Output the [x, y] coordinate of the center of the cell containing the given text.  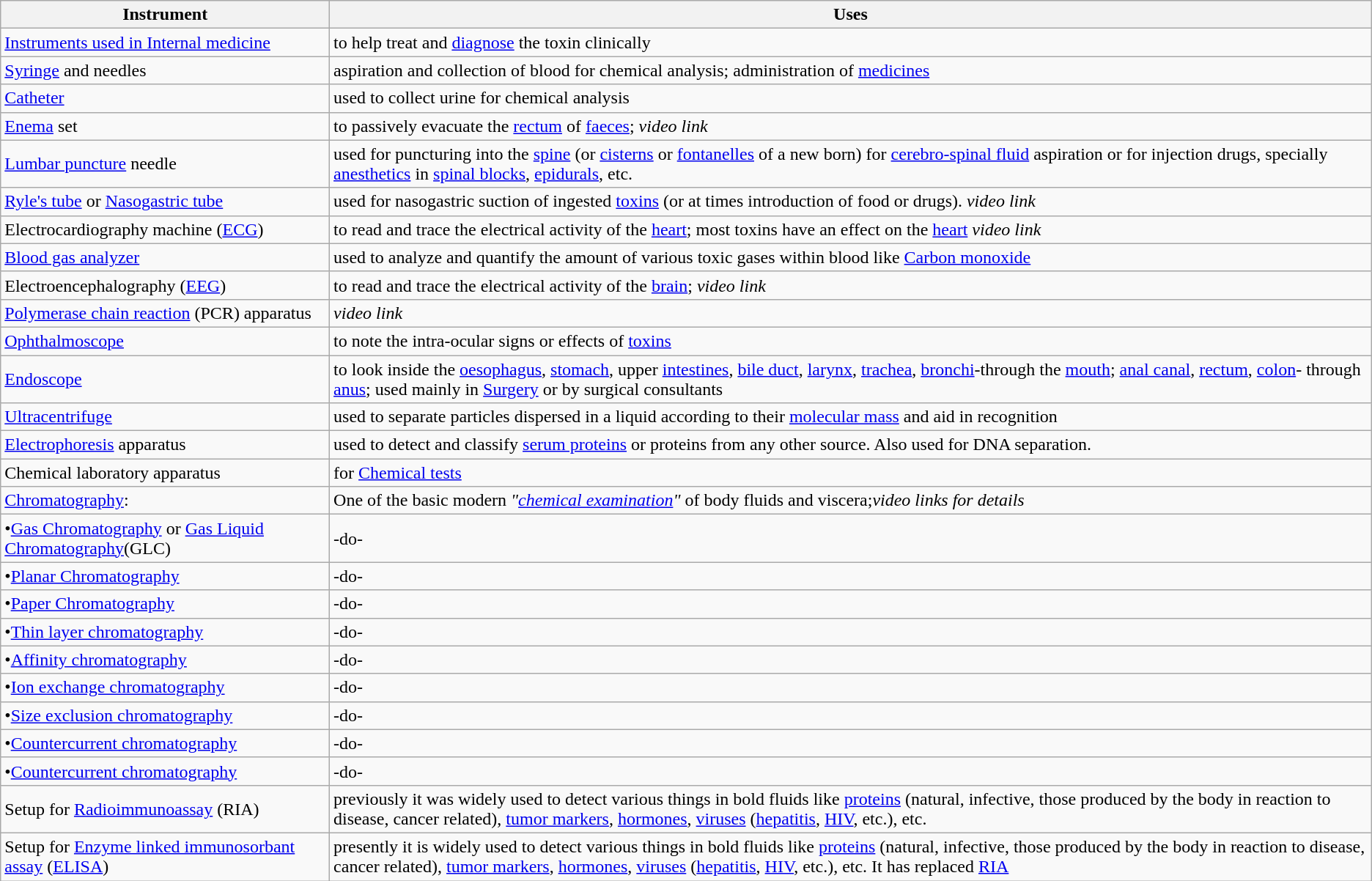
•Size exclusion chromatography [166, 715]
•Planar Chromatography [166, 576]
to read and trace the electrical activity of the brain; video link [851, 285]
Chemical laboratory apparatus [166, 473]
Enema set [166, 126]
Syringe and needles [166, 70]
aspiration and collection of blood for chemical analysis; administration of medicines [851, 70]
Endoscope [166, 378]
Instrument [166, 15]
Ryle's tube or Nasogastric tube [166, 202]
for Chemical tests [851, 473]
to note the intra-ocular signs or effects of toxins [851, 341]
•Paper Chromatography [166, 604]
•Thin layer chromatography [166, 632]
One of the basic modern "chemical examination" of body fluids and viscera;video links for details [851, 501]
Electrocardiography machine (ECG) [166, 229]
•Ion exchange chromatography [166, 688]
to help treat and diagnose the toxin clinically [851, 43]
•Affinity chromatography [166, 660]
used for nasogastric suction of ingested toxins (or at times introduction of food or drugs). video link [851, 202]
Instruments used in Internal medicine [166, 43]
used to collect urine for chemical analysis [851, 98]
used to detect and classify serum proteins or proteins from any other source. Also used for DNA separation. [851, 445]
Chromatography: [166, 501]
Blood gas analyzer [166, 257]
Setup for Radioimmunoassay (RIA) [166, 809]
Setup for Enzyme linked immunosorbant assay (ELISA) [166, 856]
video link [851, 313]
to passively evacuate the rectum of faeces; video link [851, 126]
Electroencephalography (EEG) [166, 285]
Catheter [166, 98]
to read and trace the electrical activity of the heart; most toxins have an effect on the heart video link [851, 229]
Ultracentrifuge [166, 417]
Uses [851, 15]
Electrophoresis apparatus [166, 445]
•Gas Chromatography or Gas Liquid Chromatography(GLC) [166, 538]
used to separate particles dispersed in a liquid according to their molecular mass and aid in recognition [851, 417]
used to analyze and quantify the amount of various toxic gases within blood like Carbon monoxide [851, 257]
Polymerase chain reaction (PCR) apparatus [166, 313]
Ophthalmoscope [166, 341]
Lumbar puncture needle [166, 164]
